Capture the cell that displays the provided text and extract its (x, y) central coordinate. 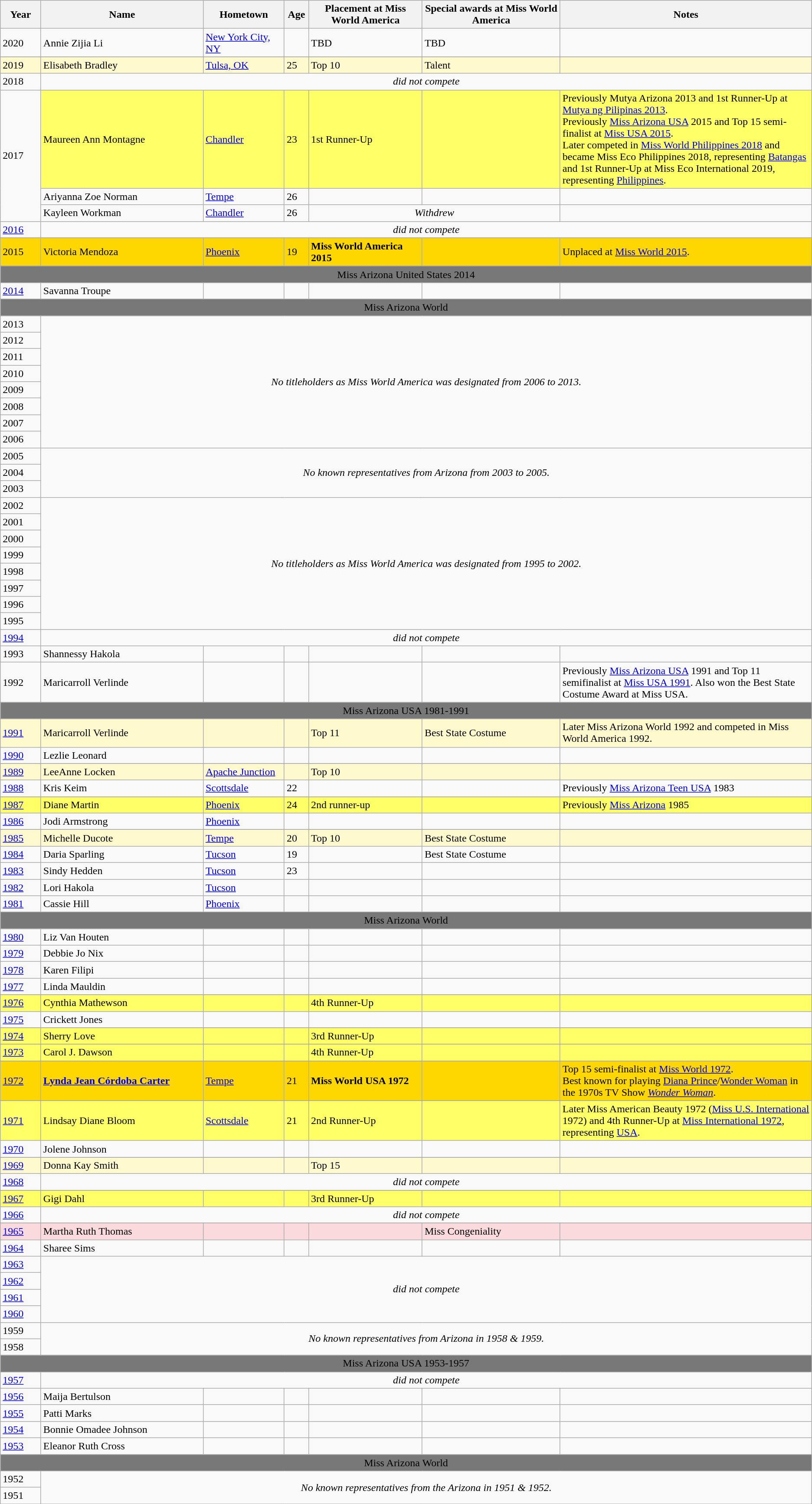
1988 (21, 788)
LeeAnne Locken (122, 772)
2019 (21, 65)
2020 (21, 43)
2011 (21, 357)
1978 (21, 970)
Michelle Ducote (122, 838)
2003 (21, 489)
1986 (21, 821)
1972 (21, 1081)
1952 (21, 1479)
1955 (21, 1413)
1951 (21, 1496)
1995 (21, 621)
Notes (686, 15)
2008 (21, 406)
No known representatives from the Arizona in 1951 & 1952. (426, 1488)
1st Runner-Up (365, 139)
Karen Filipi (122, 970)
Linda Mauldin (122, 986)
Bonnie Omadee Johnson (122, 1429)
Miss Arizona United States 2014 (406, 274)
1961 (21, 1298)
1998 (21, 571)
Jodi Armstrong (122, 821)
Previously Miss Arizona 1985 (686, 805)
Previously Miss Arizona USA 1991 and Top 11 semifinalist at Miss USA 1991. Also won the Best State Costume Award at Miss USA. (686, 682)
Top 11 (365, 733)
Daria Sparling (122, 854)
Placement at Miss World America (365, 15)
1974 (21, 1036)
Lezlie Leonard (122, 755)
Kris Keim (122, 788)
2nd runner-up (365, 805)
2014 (21, 291)
No known representatives from Arizona from 2003 to 2005. (426, 472)
No titleholders as Miss World America was designated from 2006 to 2013. (426, 382)
Lindsay Diane Bloom (122, 1121)
2009 (21, 390)
1964 (21, 1248)
1966 (21, 1215)
Sharee Sims (122, 1248)
1996 (21, 605)
1959 (21, 1330)
Debbie Jo Nix (122, 954)
2017 (21, 155)
1976 (21, 1003)
Top 15 (365, 1165)
Sindy Hedden (122, 871)
1985 (21, 838)
1983 (21, 871)
1967 (21, 1199)
1993 (21, 654)
Annie Zijia Li (122, 43)
Later Miss Arizona World 1992 and competed in Miss World America 1992. (686, 733)
Apache Junction (244, 772)
Top 15 semi-finalist at Miss World 1972.Best known for playing Diana Prince/Wonder Woman in the 1970s TV Show Wonder Woman. (686, 1081)
1980 (21, 937)
Carol J. Dawson (122, 1052)
No known representatives from Arizona in 1958 & 1959. (426, 1339)
24 (296, 805)
1956 (21, 1396)
1968 (21, 1182)
Maureen Ann Montagne (122, 139)
Miss World USA 1972 (365, 1081)
1971 (21, 1121)
1954 (21, 1429)
Miss Congeniality (491, 1232)
2004 (21, 472)
Cassie Hill (122, 904)
Diane Martin (122, 805)
New York City, NY (244, 43)
1979 (21, 954)
1997 (21, 588)
Sherry Love (122, 1036)
No titleholders as Miss World America was designated from 1995 to 2002. (426, 563)
2007 (21, 423)
Hometown (244, 15)
1981 (21, 904)
2018 (21, 82)
Name (122, 15)
1989 (21, 772)
Victoria Mendoza (122, 252)
1963 (21, 1265)
Maija Bertulson (122, 1396)
2010 (21, 374)
Kayleen Workman (122, 213)
1994 (21, 638)
1957 (21, 1380)
1973 (21, 1052)
1987 (21, 805)
Crickett Jones (122, 1019)
1999 (21, 555)
20 (296, 838)
Eleanor Ruth Cross (122, 1446)
1990 (21, 755)
Previously Miss Arizona Teen USA 1983 (686, 788)
2000 (21, 538)
Special awards at Miss World America (491, 15)
Withdrew (434, 213)
25 (296, 65)
22 (296, 788)
1970 (21, 1149)
Donna Kay Smith (122, 1165)
1982 (21, 887)
2005 (21, 456)
2006 (21, 439)
2016 (21, 229)
Elisabeth Bradley (122, 65)
Shannessy Hakola (122, 654)
2nd Runner-Up (365, 1121)
Cynthia Mathewson (122, 1003)
Martha Ruth Thomas (122, 1232)
Lori Hakola (122, 887)
1977 (21, 986)
Patti Marks (122, 1413)
1992 (21, 682)
Age (296, 15)
Tulsa, OK (244, 65)
1958 (21, 1347)
1975 (21, 1019)
1953 (21, 1446)
Liz Van Houten (122, 937)
1991 (21, 733)
Ariyanna Zoe Norman (122, 197)
2012 (21, 341)
1965 (21, 1232)
1984 (21, 854)
1960 (21, 1314)
Miss Arizona USA 1981-1991 (406, 711)
Talent (491, 65)
Jolene Johnson (122, 1149)
Lynda Jean Córdoba Carter (122, 1081)
Savanna Troupe (122, 291)
Year (21, 15)
2013 (21, 324)
2001 (21, 522)
2002 (21, 505)
2015 (21, 252)
Miss World America 2015 (365, 252)
Unplaced at Miss World 2015. (686, 252)
1962 (21, 1281)
1969 (21, 1165)
Gigi Dahl (122, 1199)
Later Miss American Beauty 1972 (Miss U.S. International 1972) and 4th Runner-Up at Miss International 1972, representing USA. (686, 1121)
Miss Arizona USA 1953-1957 (406, 1363)
